Extract the (X, Y) coordinate from the center of the cell holding the provided text.  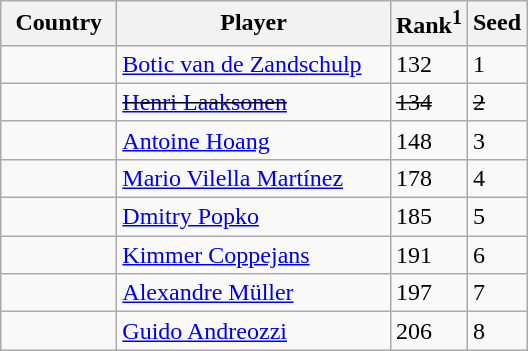
132 (428, 64)
Henri Laaksonen (254, 102)
134 (428, 102)
Country (59, 24)
2 (496, 102)
178 (428, 178)
Mario Vilella Martínez (254, 178)
3 (496, 140)
Antoine Hoang (254, 140)
8 (496, 331)
148 (428, 140)
206 (428, 331)
6 (496, 255)
Alexandre Müller (254, 293)
Rank1 (428, 24)
197 (428, 293)
185 (428, 217)
5 (496, 217)
Guido Andreozzi (254, 331)
Seed (496, 24)
Dmitry Popko (254, 217)
7 (496, 293)
191 (428, 255)
1 (496, 64)
Player (254, 24)
Botic van de Zandschulp (254, 64)
4 (496, 178)
Kimmer Coppejans (254, 255)
